Search for the cell housing the specified text and yield its [x, y] center coordinate. 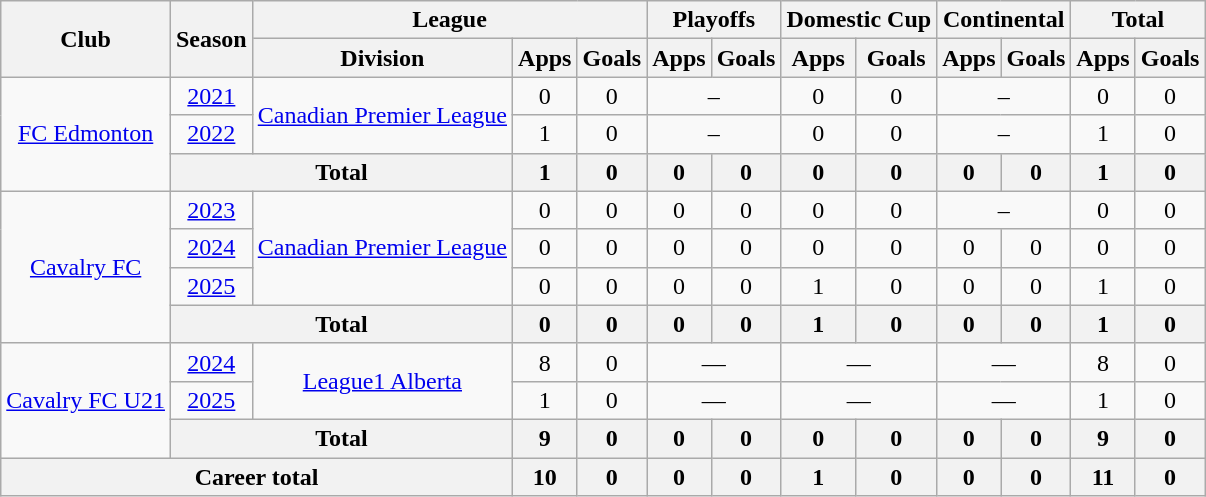
League [449, 20]
10 [545, 477]
Cavalry FC [86, 267]
Continental [1004, 20]
Club [86, 39]
Domestic Cup [859, 20]
11 [1103, 477]
2023 [211, 210]
Playoffs [714, 20]
FC Edmonton [86, 134]
Cavalry FC U21 [86, 400]
Season [211, 39]
Career total [257, 477]
League1 Alberta [382, 381]
2022 [211, 134]
2021 [211, 96]
Division [382, 58]
